Identify which cell holds the provided text, then report its (x, y) central coordinate. 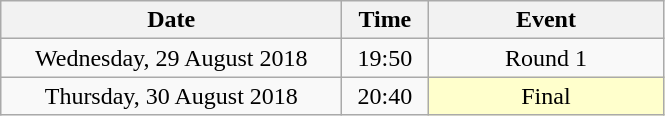
Thursday, 30 August 2018 (172, 96)
Date (172, 20)
19:50 (385, 58)
Event (546, 20)
Time (385, 20)
Round 1 (546, 58)
20:40 (385, 96)
Wednesday, 29 August 2018 (172, 58)
Final (546, 96)
